Return [X, Y] of the center of cell containing provided text 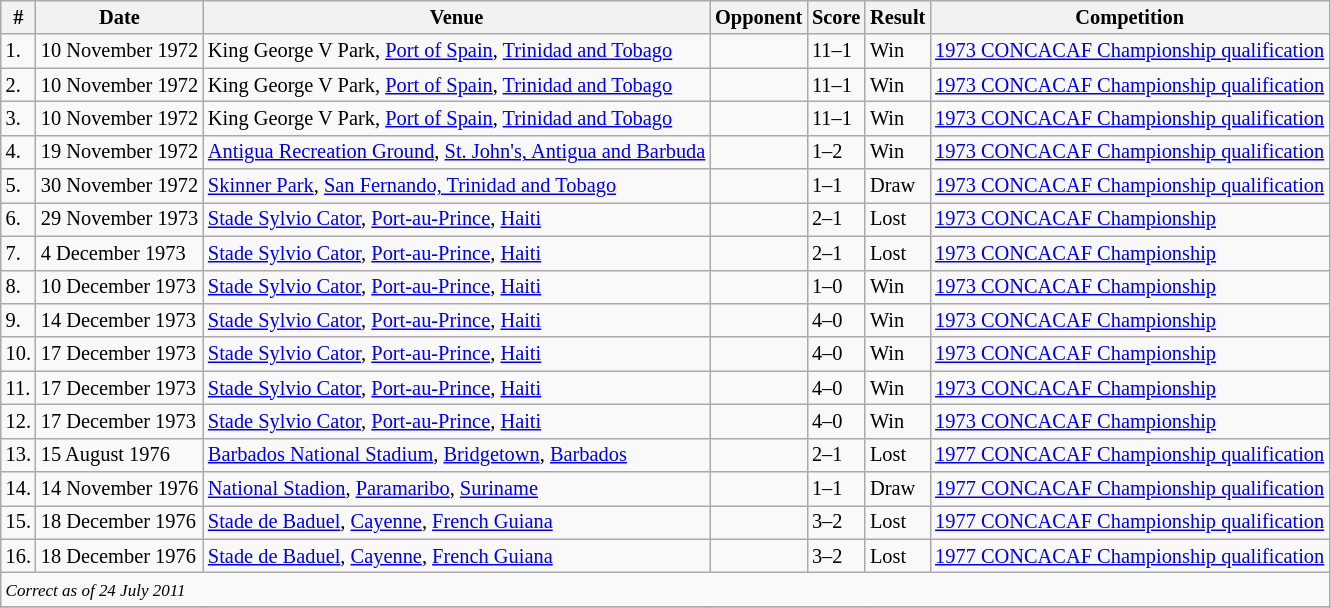
10. [18, 354]
4. [18, 152]
8. [18, 287]
15 August 1976 [120, 455]
4 December 1973 [120, 253]
1–2 [836, 152]
3. [18, 118]
14. [18, 489]
5. [18, 186]
Antigua Recreation Ground, St. John's, Antigua and Barbuda [456, 152]
# [18, 17]
12. [18, 421]
National Stadion, Paramaribo, Suriname [456, 489]
Correct as of 24 July 2011 [665, 589]
15. [18, 522]
10 December 1973 [120, 287]
9. [18, 320]
2. [18, 85]
Opponent [758, 17]
29 November 1973 [120, 219]
Venue [456, 17]
7. [18, 253]
14 December 1973 [120, 320]
Competition [1130, 17]
Result [898, 17]
Skinner Park, San Fernando, Trinidad and Tobago [456, 186]
1. [18, 51]
1–0 [836, 287]
Date [120, 17]
14 November 1976 [120, 489]
Score [836, 17]
30 November 1972 [120, 186]
13. [18, 455]
11. [18, 388]
Barbados National Stadium, Bridgetown, Barbados [456, 455]
16. [18, 556]
19 November 1972 [120, 152]
6. [18, 219]
